Return (x, y) of the center of cell containing provided text 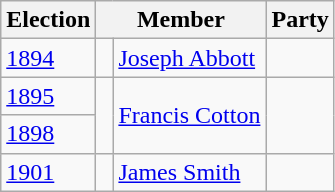
1894 (48, 58)
1901 (48, 172)
Member (181, 20)
Francis Cotton (190, 115)
James Smith (190, 172)
1898 (48, 134)
Party (300, 20)
1895 (48, 96)
Joseph Abbott (190, 58)
Election (48, 20)
